Find where the given text appears and provide that cell's center as (X, Y) coordinate. 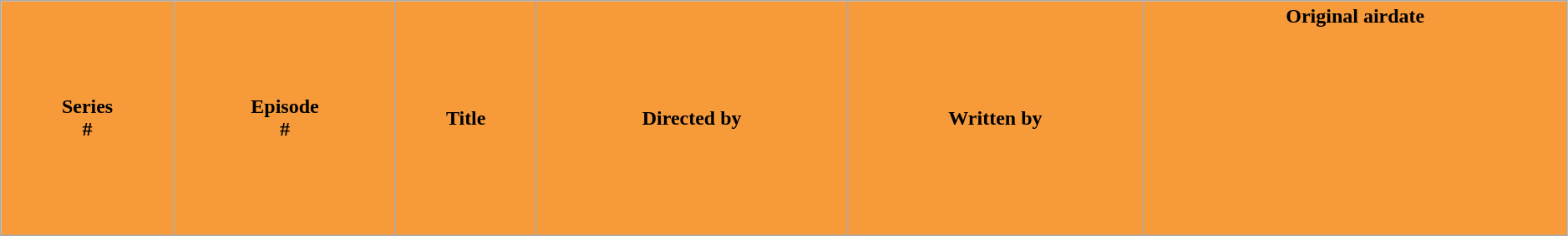
Series# (88, 119)
Written by (996, 119)
Title (466, 119)
Episode# (284, 119)
Original airdate (1355, 119)
Directed by (692, 119)
